Output the [X, Y] coordinate of the center of the cell containing the given text.  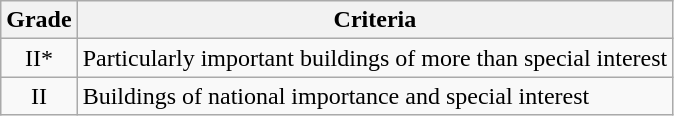
Grade [39, 20]
Particularly important buildings of more than special interest [375, 58]
II* [39, 58]
Buildings of national importance and special interest [375, 96]
II [39, 96]
Criteria [375, 20]
